Output the [x, y] coordinate of the center of the cell containing the given text.  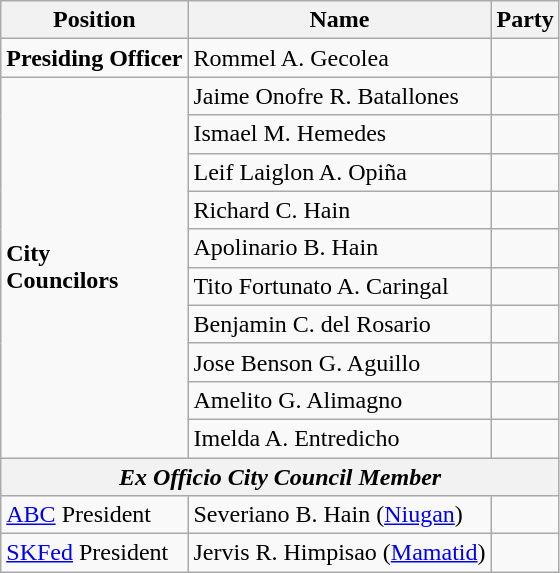
Amelito G. Alimagno [340, 400]
Benjamin C. del Rosario [340, 324]
Imelda A. Entredicho [340, 438]
Name [340, 20]
CityCouncilors [94, 268]
Jose Benson G. Aguillo [340, 362]
Jervis R. Himpisao (Mamatid) [340, 553]
Jaime Onofre R. Batallones [340, 96]
Severiano B. Hain (Niugan) [340, 515]
Tito Fortunato A. Caringal [340, 286]
Presiding Officer [94, 58]
Ismael M. Hemedes [340, 134]
SKFed President [94, 553]
Position [94, 20]
ABC President [94, 515]
Apolinario B. Hain [340, 248]
Richard C. Hain [340, 210]
Leif Laiglon A. Opiña [340, 172]
Ex Officio City Council Member [280, 477]
Rommel A. Gecolea [340, 58]
Party [525, 20]
